Return the (X, Y) coordinate for the center point of the cell that contains the specified text.  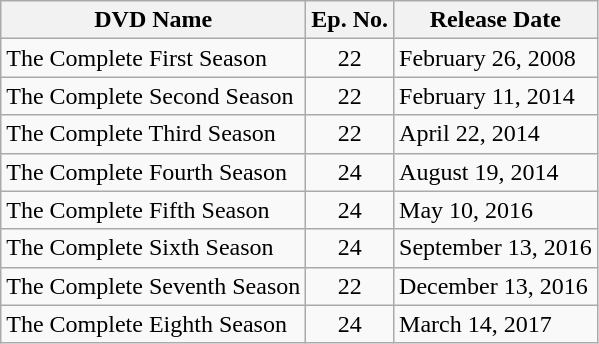
The Complete Sixth Season (154, 248)
February 26, 2008 (496, 58)
The Complete Second Season (154, 96)
March 14, 2017 (496, 324)
Ep. No. (350, 20)
The Complete Third Season (154, 134)
August 19, 2014 (496, 172)
The Complete First Season (154, 58)
September 13, 2016 (496, 248)
May 10, 2016 (496, 210)
The Complete Seventh Season (154, 286)
The Complete Fourth Season (154, 172)
April 22, 2014 (496, 134)
The Complete Eighth Season (154, 324)
DVD Name (154, 20)
December 13, 2016 (496, 286)
The Complete Fifth Season (154, 210)
Release Date (496, 20)
February 11, 2014 (496, 96)
